For the text-containing cell, return its midpoint in (x, y) coordinate format. 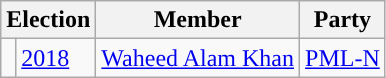
Party (343, 20)
Waheed Alam Khan (198, 58)
Election (48, 20)
Member (198, 20)
2018 (56, 58)
PML-N (343, 58)
